Locate the cell with the specified text and output its [X, Y] center coordinate. 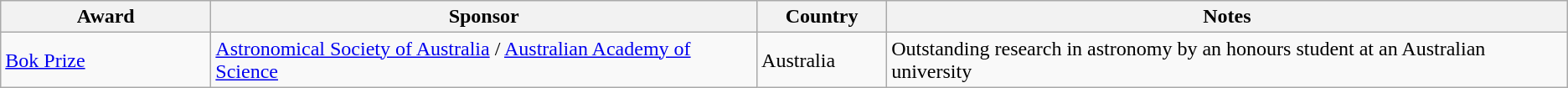
Sponsor [484, 17]
Country [823, 17]
Astronomical Society of Australia / Australian Academy of Science [484, 60]
Award [106, 17]
Notes [1228, 17]
Australia [823, 60]
Outstanding research in astronomy by an honours student at an Australian university [1228, 60]
Bok Prize [106, 60]
